Locate the cell with the specified text and output its (X, Y) center coordinate. 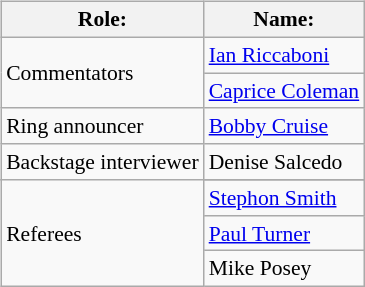
Paul Turner (284, 233)
Caprice Coleman (284, 91)
Name: (284, 20)
Referees (102, 234)
Denise Salcedo (284, 162)
Commentators (102, 72)
Bobby Cruise (284, 126)
Mike Posey (284, 269)
Backstage interviewer (102, 162)
Ring announcer (102, 126)
Role: (102, 20)
Ian Riccaboni (284, 55)
Stephon Smith (284, 198)
